Return (X, Y) of the center of cell containing provided text 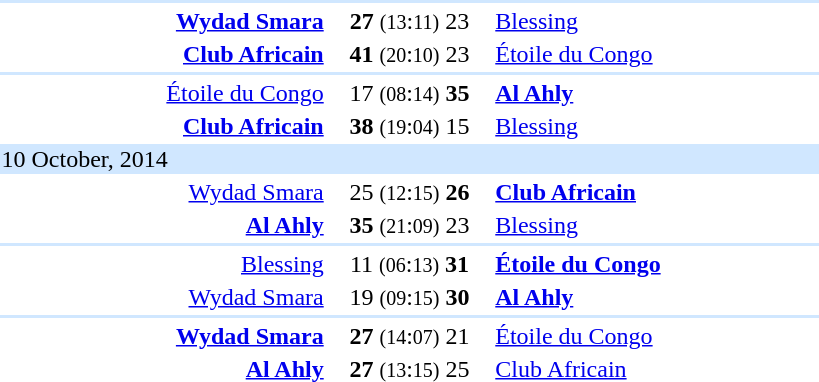
27 (14:07) 21 (410, 336)
25 (12:15) 26 (410, 192)
17 (08:14) 35 (410, 93)
27 (13:11) 23 (410, 21)
38 (19:04) 15 (410, 126)
10 October, 2014 (410, 159)
41 (20:10) 23 (410, 54)
19 (09:15) 30 (410, 297)
11 (06:13) 31 (410, 264)
35 (21:09) 23 (410, 225)
